From the cell containing the given text, extract its center point as [X, Y] coordinate. 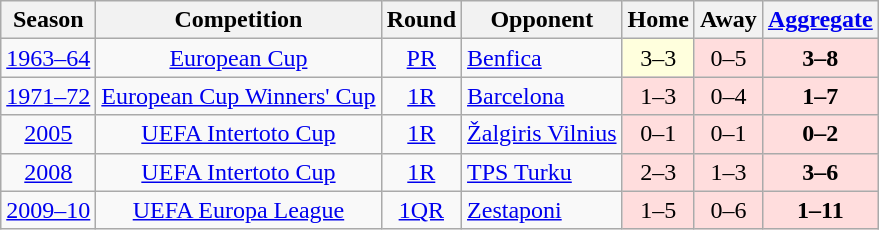
2–3 [658, 172]
Round [421, 20]
1971–72 [48, 96]
Žalgiris Vilnius [542, 134]
European Cup Winners' Cup [238, 96]
UEFA Europa League [238, 210]
Away [728, 20]
Home [658, 20]
1–11 [820, 210]
Aggregate [820, 20]
3–3 [658, 58]
Opponent [542, 20]
3–8 [820, 58]
Benfica [542, 58]
2008 [48, 172]
0–4 [728, 96]
PR [421, 58]
0–6 [728, 210]
2005 [48, 134]
0–2 [820, 134]
Competition [238, 20]
1963–64 [48, 58]
1QR [421, 210]
European Cup [238, 58]
1–7 [820, 96]
Zestaponi [542, 210]
Barcelona [542, 96]
3–6 [820, 172]
Season [48, 20]
TPS Turku [542, 172]
0–5 [728, 58]
1–5 [658, 210]
2009–10 [48, 210]
